Detect which cell encompasses the target text, then output its (X, Y) center coordinate. 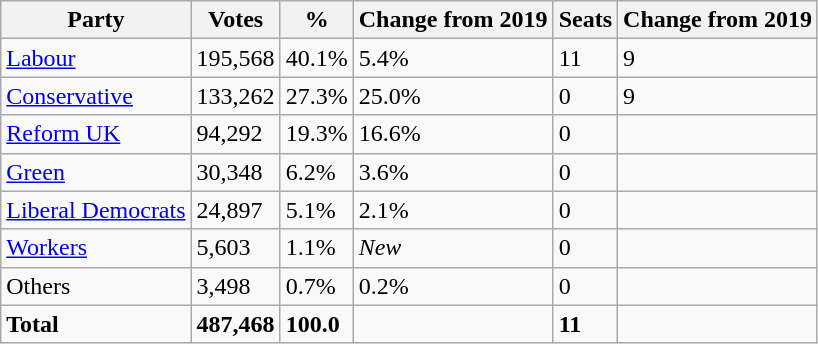
133,262 (236, 96)
0.7% (316, 286)
25.0% (453, 96)
5,603 (236, 248)
Liberal Democrats (96, 210)
Votes (236, 20)
New (453, 248)
Total (96, 324)
5.1% (316, 210)
195,568 (236, 58)
2.1% (453, 210)
5.4% (453, 58)
Labour (96, 58)
3.6% (453, 172)
Conservative (96, 96)
6.2% (316, 172)
Party (96, 20)
16.6% (453, 134)
27.3% (316, 96)
94,292 (236, 134)
40.1% (316, 58)
Others (96, 286)
Reform UK (96, 134)
0.2% (453, 286)
3,498 (236, 286)
30,348 (236, 172)
487,468 (236, 324)
Workers (96, 248)
100.0 (316, 324)
Seats (585, 20)
19.3% (316, 134)
24,897 (236, 210)
1.1% (316, 248)
Green (96, 172)
% (316, 20)
